Identify which cell holds the provided text, then report its (x, y) central coordinate. 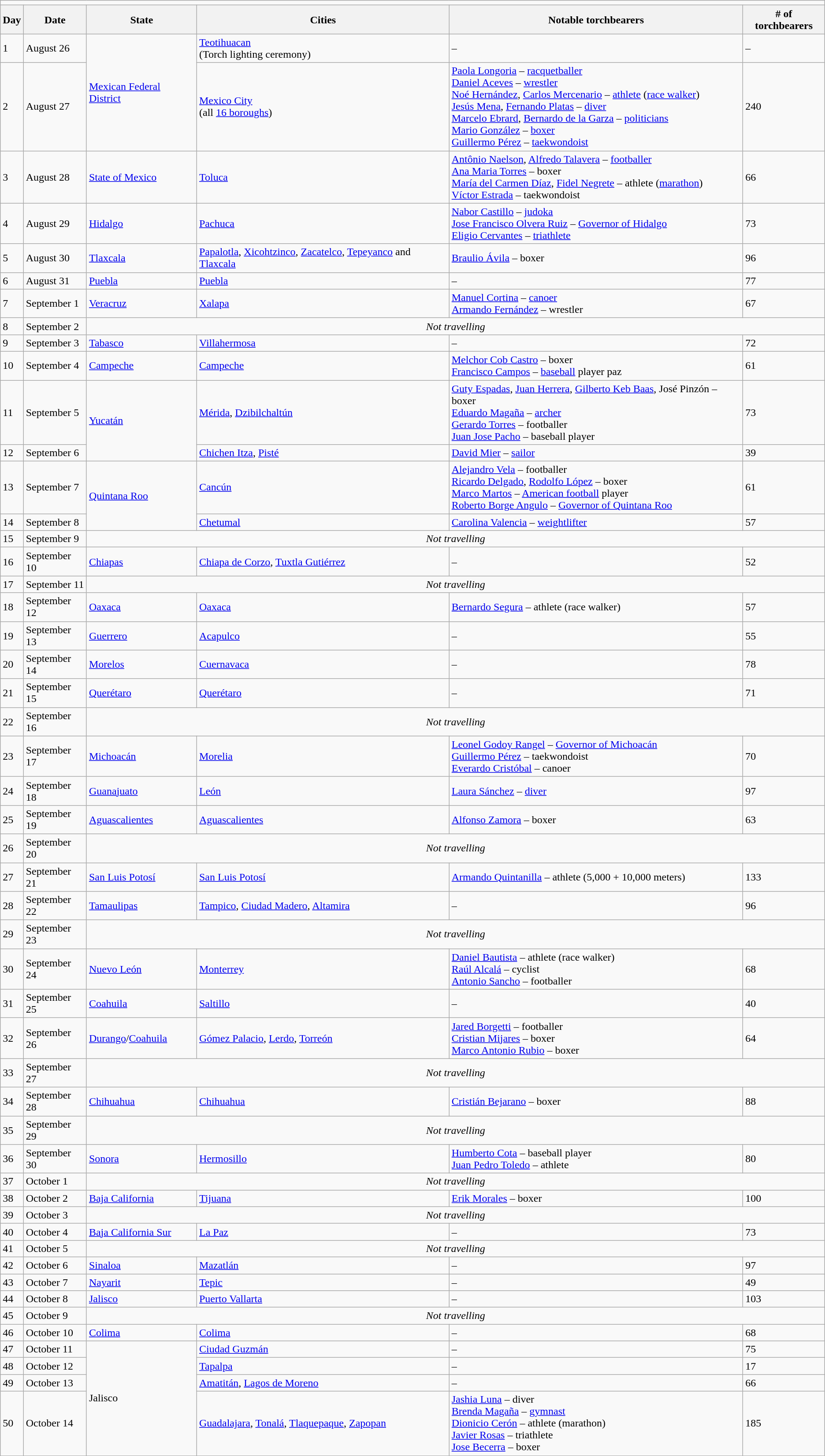
185 (784, 1423)
September 9 (55, 539)
Laura Sánchez – diver (596, 791)
Daniel Bautista – athlete (race walker)Raúl Alcalá – cyclistAntonio Sancho – footballer (596, 969)
43 (12, 1282)
78 (784, 665)
10 (12, 366)
Erik Morales – boxer (596, 1198)
Coahuila (141, 1004)
Sonora (141, 1159)
August 30 (55, 258)
18 (12, 607)
38 (12, 1198)
Guadalajara, Tonalá, Tlaquepaque, Zapopan (323, 1423)
31 (12, 1004)
September 5 (55, 412)
240 (784, 107)
44 (12, 1299)
71 (784, 693)
October 2 (55, 1198)
Tapalpa (323, 1366)
September 20 (55, 848)
September 24 (55, 969)
September 19 (55, 820)
23 (12, 756)
# of torchbearers (784, 19)
46 (12, 1333)
48 (12, 1366)
September 14 (55, 665)
August 26 (55, 48)
Villahermosa (323, 343)
August 31 (55, 281)
Nuevo León (141, 969)
75 (784, 1349)
Yucatán (141, 420)
Tamaulipas (141, 906)
Chichen Itza, Pisté (323, 453)
September 12 (55, 607)
Tijuana (323, 1198)
Tlaxcala (141, 258)
October 4 (55, 1232)
Morelos (141, 665)
Chiapas (141, 561)
Cristián Bejarano – boxer (596, 1102)
Amatitán, Lagos de Moreno (323, 1383)
21 (12, 693)
Mexico City (all 16 boroughs) (323, 107)
133 (784, 877)
September 6 (55, 453)
Guanajuato (141, 791)
October 13 (55, 1383)
16 (12, 561)
13 (12, 487)
77 (784, 281)
Cuernavaca (323, 665)
State (141, 19)
55 (784, 635)
7 (12, 303)
Nabor Castillo – judoka Jose Francisco Olvera Ruiz – Governor of Hidalgo Eligio Cervantes – triathlete (596, 223)
August 29 (55, 223)
36 (12, 1159)
September 3 (55, 343)
August 28 (55, 177)
October 1 (55, 1181)
León (323, 791)
Hermosillo (323, 1159)
Carolina Valencia – weightlifter (596, 522)
Quintana Roo (141, 496)
64 (784, 1038)
45 (12, 1316)
6 (12, 281)
Chetumal (323, 522)
24 (12, 791)
Puerto Vallarta (323, 1299)
52 (784, 561)
Jared Borgetti – footballerCristian Mijares – boxerMarco Antonio Rubio – boxer (596, 1038)
September 18 (55, 791)
State of Mexico (141, 177)
88 (784, 1102)
Ciudad Guzmán (323, 1349)
Cancún (323, 487)
September 21 (55, 877)
Jashia Luna – diver Brenda Magaña – gymnast Dionicio Cerón – athlete (marathon) Javier Rosas – triathlete Jose Becerra – boxer (596, 1423)
41 (12, 1248)
29 (12, 934)
September 17 (55, 756)
October 9 (55, 1316)
Tepic (323, 1282)
Day (12, 19)
Xalapa (323, 303)
September 11 (55, 584)
September 25 (55, 1004)
Notable torchbearers (596, 19)
25 (12, 820)
September 2 (55, 326)
27 (12, 877)
Morelia (323, 756)
Guerrero (141, 635)
Chiapa de Corzo, Tuxtla Gutiérrez (323, 561)
15 (12, 539)
September 22 (55, 906)
Acapulco (323, 635)
42 (12, 1265)
22 (12, 722)
1 (12, 48)
Teotihuacan (Torch lighting ceremony) (323, 48)
80 (784, 1159)
63 (784, 820)
Michoacán (141, 756)
14 (12, 522)
Mérida, Dzibilchaltún (323, 412)
La Paz (323, 1232)
26 (12, 848)
Hidalgo (141, 223)
19 (12, 635)
72 (784, 343)
Baja California Sur (141, 1232)
October 6 (55, 1265)
32 (12, 1038)
Tabasco (141, 343)
Leonel Godoy Rangel – Governor of Michoacán Guillermo Pérez – taekwondoist Everardo Cristóbal – canoer (596, 756)
34 (12, 1102)
Durango/Coahuila (141, 1038)
20 (12, 665)
Armando Quintanilla – athlete (5,000 + 10,000 meters) (596, 877)
Bernardo Segura – athlete (race walker) (596, 607)
70 (784, 756)
Alfonso Zamora – boxer (596, 820)
Saltillo (323, 1004)
September 13 (55, 635)
September 27 (55, 1073)
33 (12, 1073)
October 3 (55, 1215)
Cities (323, 19)
Toluca (323, 177)
September 7 (55, 487)
September 4 (55, 366)
September 8 (55, 522)
September 1 (55, 303)
Melchor Cob Castro – boxer Francisco Campos – baseball player paz (596, 366)
9 (12, 343)
September 10 (55, 561)
Sinaloa (141, 1265)
12 (12, 453)
Veracruz (141, 303)
Nayarit (141, 1282)
100 (784, 1198)
September 15 (55, 693)
Mexican Federal District (141, 93)
47 (12, 1349)
103 (784, 1299)
October 8 (55, 1299)
August 27 (55, 107)
David Mier – sailor (596, 453)
October 5 (55, 1248)
September 26 (55, 1038)
October 14 (55, 1423)
Tampico, Ciudad Madero, Altamira (323, 906)
October 10 (55, 1333)
8 (12, 326)
September 23 (55, 934)
Monterrey (323, 969)
October 12 (55, 1366)
Humberto Cota – baseball playerJuan Pedro Toledo – athlete (596, 1159)
Braulio Ávila – boxer (596, 258)
67 (784, 303)
28 (12, 906)
Manuel Cortina – canoer Armando Fernández – wrestler (596, 303)
37 (12, 1181)
September 16 (55, 722)
September 29 (55, 1130)
Baja California (141, 1198)
October 11 (55, 1349)
2 (12, 107)
35 (12, 1130)
5 (12, 258)
September 30 (55, 1159)
Mazatlán (323, 1265)
11 (12, 412)
3 (12, 177)
Gómez Palacio, Lerdo, Torreón (323, 1038)
Papalotla, Xicohtzinco, Zacatelco, Tepeyanco and Tlaxcala (323, 258)
50 (12, 1423)
October 7 (55, 1282)
Date (55, 19)
30 (12, 969)
Pachuca (323, 223)
September 28 (55, 1102)
4 (12, 223)
